Identify which cell holds the provided text, then report its (X, Y) central coordinate. 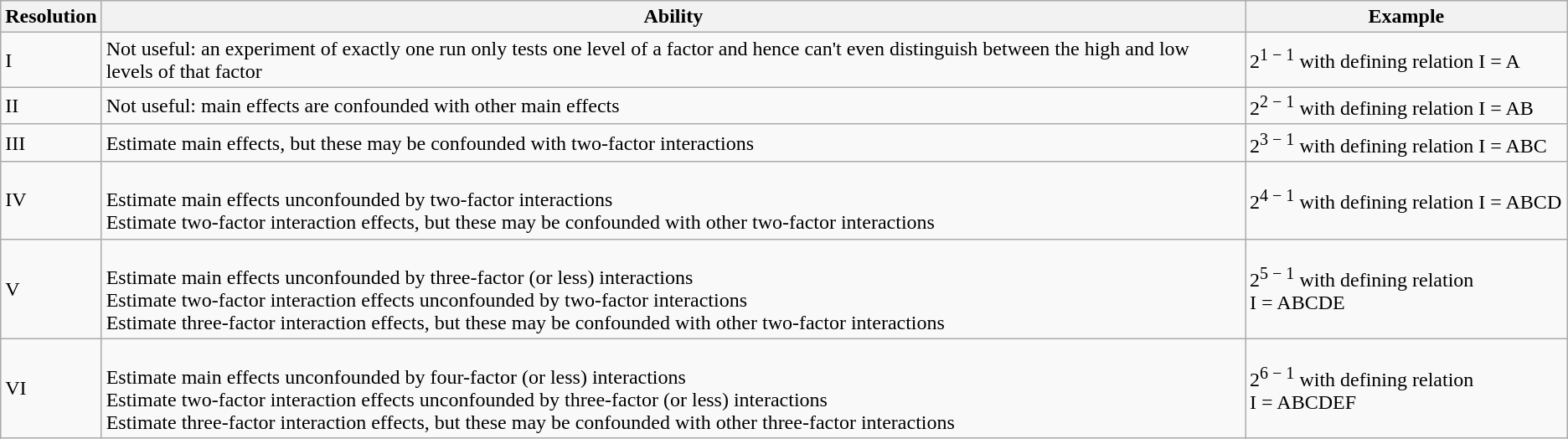
25 − 1 with defining relation I = ABCDE (1407, 288)
Not useful: main effects are confounded with other main effects (673, 106)
I (51, 60)
Estimate main effects, but these may be confounded with two-factor interactions (673, 142)
Resolution (51, 17)
VI (51, 389)
21 − 1 with defining relation I = A (1407, 60)
V (51, 288)
Ability (673, 17)
Example (1407, 17)
IV (51, 200)
26 − 1 with defining relation I = ABCDEF (1407, 389)
III (51, 142)
24 − 1 with defining relation I = ABCD (1407, 200)
22 − 1 with defining relation I = AB (1407, 106)
23 − 1 with defining relation I = ABC (1407, 142)
II (51, 106)
